Pinpoint the cell where the given text exists, returning its [x, y] midpoint coordinate. 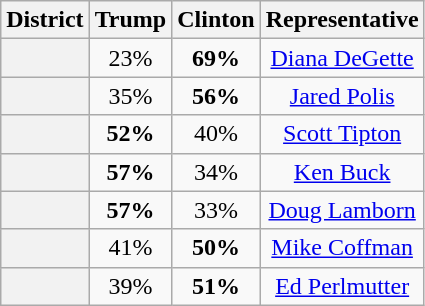
39% [130, 286]
34% [216, 172]
35% [130, 96]
50% [216, 248]
Ed Perlmutter [342, 286]
33% [216, 210]
Trump [130, 20]
Jared Polis [342, 96]
41% [130, 248]
51% [216, 286]
District [45, 20]
Mike Coffman [342, 248]
Diana DeGette [342, 58]
23% [130, 58]
69% [216, 58]
Ken Buck [342, 172]
52% [130, 134]
40% [216, 134]
Clinton [216, 20]
Scott Tipton [342, 134]
Doug Lamborn [342, 210]
Representative [342, 20]
56% [216, 96]
